Output the [x, y] coordinate of the center of the cell containing the given text.  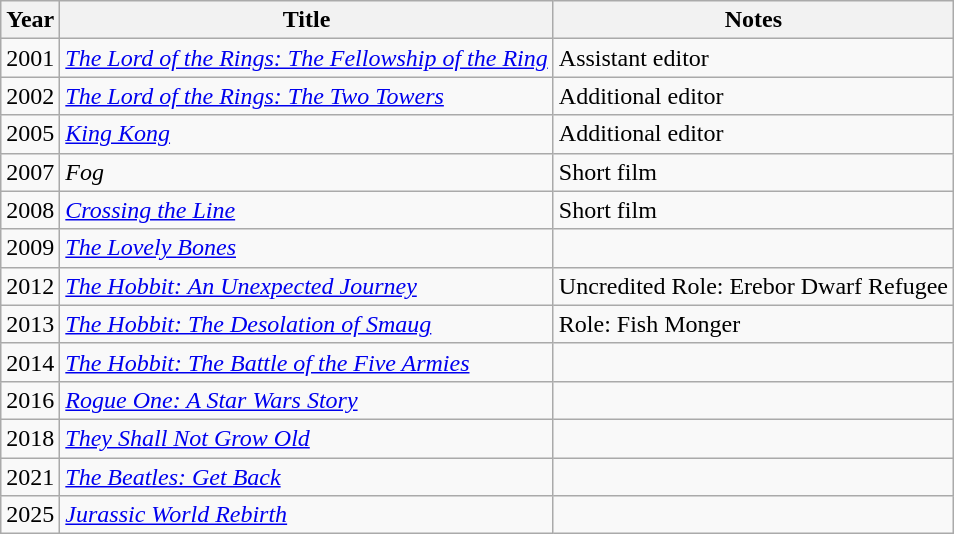
2012 [30, 286]
The Lord of the Rings: The Two Towers [307, 96]
Year [30, 20]
Fog [307, 172]
2013 [30, 324]
2001 [30, 58]
The Hobbit: The Desolation of Smaug [307, 324]
Rogue One: A Star Wars Story [307, 400]
The Lord of the Rings: The Fellowship of the Ring [307, 58]
Assistant editor [753, 58]
Uncredited Role: Erebor Dwarf Refugee [753, 286]
2009 [30, 248]
The Hobbit: The Battle of the Five Armies [307, 362]
Role: Fish Monger [753, 324]
2002 [30, 96]
Crossing the Line [307, 210]
Jurassic World Rebirth [307, 515]
2021 [30, 477]
2025 [30, 515]
The Beatles: Get Back [307, 477]
Notes [753, 20]
They Shall Not Grow Old [307, 438]
2005 [30, 134]
2008 [30, 210]
2007 [30, 172]
Title [307, 20]
2016 [30, 400]
2014 [30, 362]
2018 [30, 438]
The Hobbit: An Unexpected Journey [307, 286]
King Kong [307, 134]
The Lovely Bones [307, 248]
